Determine the (x, y) coordinate at the center of the cell enclosing the given text.  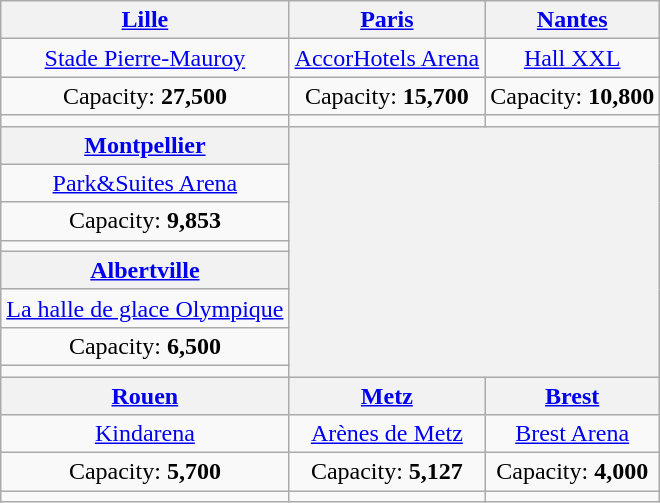
Capacity: 6,500 (145, 346)
Capacity: 15,700 (387, 96)
La halle de glace Olympique (145, 308)
Kindarena (145, 434)
Montpellier (145, 145)
Capacity: 5,127 (387, 472)
Nantes (572, 20)
Capacity: 4,000 (572, 472)
Capacity: 10,800 (572, 96)
Capacity: 27,500 (145, 96)
Arènes de Metz (387, 434)
Capacity: 5,700 (145, 472)
Park&Suites Arena (145, 183)
Hall XXL (572, 58)
Stade Pierre-Mauroy (145, 58)
AccorHotels Arena (387, 58)
Brest Arena (572, 434)
Brest (572, 395)
Metz (387, 395)
Paris (387, 20)
Capacity: 9,853 (145, 221)
Albertville (145, 270)
Rouen (145, 395)
Lille (145, 20)
